Return [X, Y] of the center of cell containing provided text 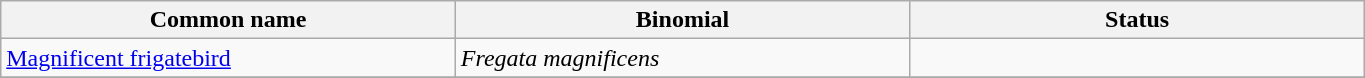
Fregata magnificens [682, 58]
Magnificent frigatebird [228, 58]
Status [1138, 20]
Common name [228, 20]
Binomial [682, 20]
